Find where the given text appears and provide that cell's center as (x, y) coordinate. 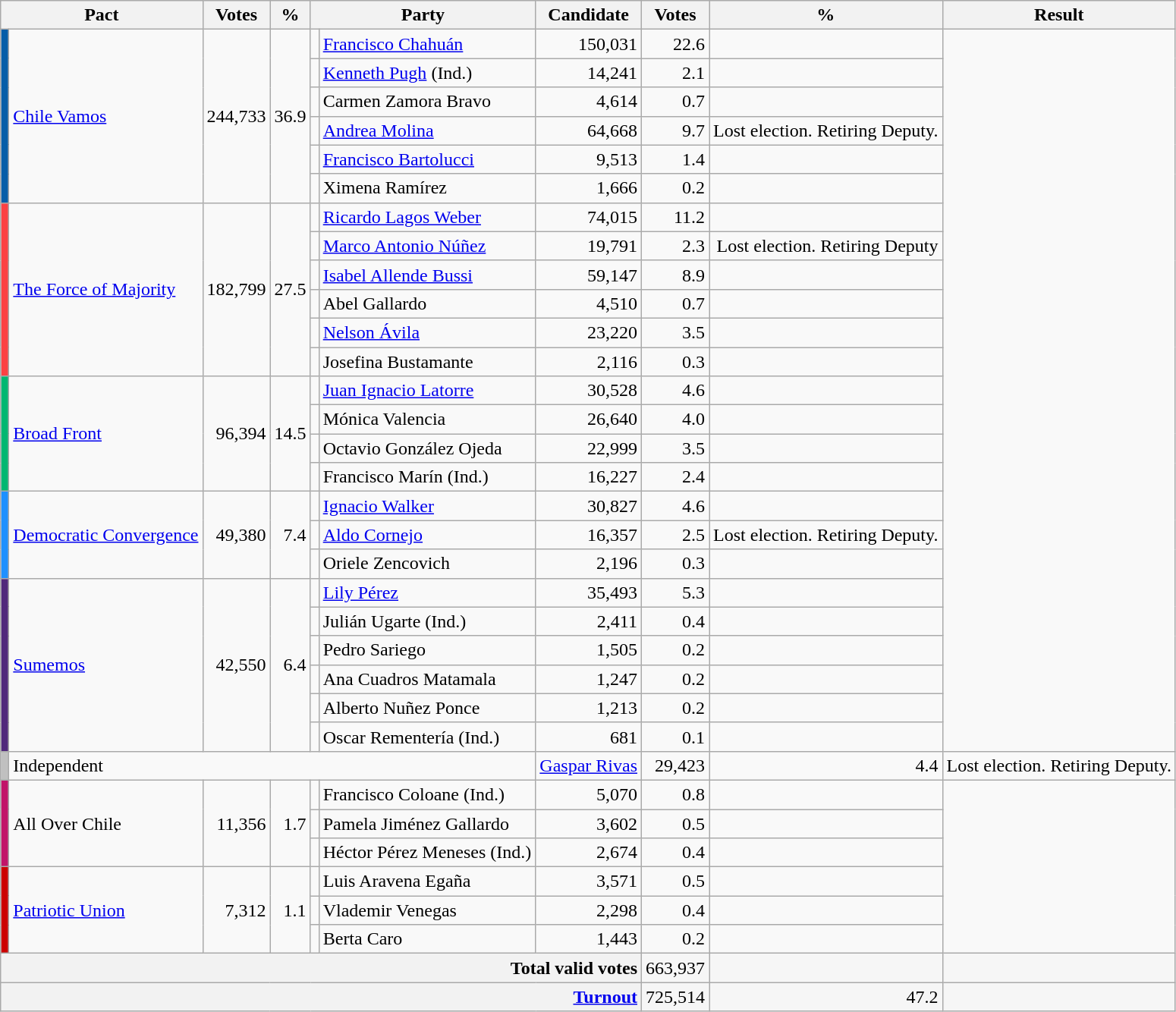
4.4 (825, 765)
49,380 (237, 535)
27.5 (290, 289)
Oscar Rementería (Ind.) (427, 737)
Candidate (589, 15)
64,668 (589, 130)
7,312 (237, 910)
Lost election. Retiring Deputy (825, 246)
Isabel Allende Bussi (427, 275)
Juan Ignacio Latorre (427, 391)
Total valid votes (322, 968)
Pact (102, 15)
Aldo Cornejo (427, 535)
Héctor Pérez Meneses (Ind.) (427, 853)
36.9 (290, 116)
Julián Ugarte (Ind.) (427, 621)
1,505 (589, 650)
2,116 (589, 362)
1,443 (589, 939)
14.5 (290, 434)
74,015 (589, 217)
Francisco Marín (Ind.) (427, 477)
1,213 (589, 708)
11.2 (675, 217)
96,394 (237, 434)
1.4 (675, 159)
59,147 (589, 275)
30,528 (589, 391)
47.2 (825, 997)
725,514 (675, 997)
19,791 (589, 246)
1.7 (290, 823)
Francisco Coloane (Ind.) (427, 794)
Alberto Nuñez Ponce (427, 708)
Pamela Jiménez Gallardo (427, 823)
1,247 (589, 679)
9,513 (589, 159)
Francisco Bartolucci (427, 159)
16,227 (589, 477)
1.1 (290, 910)
Luis Aravena Egaña (427, 882)
Abel Gallardo (427, 303)
Josefina Bustamante (427, 362)
663,937 (675, 968)
Oriele Zencovich (427, 564)
Party (423, 15)
3,571 (589, 882)
All Over Chile (106, 823)
Carmen Zamora Bravo (427, 102)
Chile Vamos (106, 116)
Marco Antonio Núñez (427, 246)
2,411 (589, 621)
244,733 (237, 116)
182,799 (237, 289)
14,241 (589, 73)
22.6 (675, 44)
Berta Caro (427, 939)
2.3 (675, 246)
2,196 (589, 564)
1,666 (589, 188)
Lily Pérez (427, 592)
42,550 (237, 665)
Francisco Chahuán (427, 44)
4,614 (589, 102)
The Force of Majority (106, 289)
5,070 (589, 794)
4,510 (589, 303)
5.3 (675, 592)
Democratic Convergence (106, 535)
Ricardo Lagos Weber (427, 217)
Mónica Valencia (427, 420)
Andrea Molina (427, 130)
2,298 (589, 910)
Nelson Ávila (427, 332)
Gaspar Rivas (589, 765)
30,827 (589, 506)
Pedro Sariego (427, 650)
8.9 (675, 275)
Broad Front (106, 434)
681 (589, 737)
Ignacio Walker (427, 506)
Vlademir Venegas (427, 910)
16,357 (589, 535)
4.0 (675, 420)
Patriotic Union (106, 910)
11,356 (237, 823)
Ana Cuadros Matamala (427, 679)
29,423 (675, 765)
0.1 (675, 737)
Ximena Ramírez (427, 188)
2.4 (675, 477)
22,999 (589, 448)
9.7 (675, 130)
23,220 (589, 332)
7.4 (290, 535)
2.1 (675, 73)
26,640 (589, 420)
Result (1059, 15)
Independent (272, 765)
150,031 (589, 44)
6.4 (290, 665)
2,674 (589, 853)
Sumemos (106, 665)
Turnout (322, 997)
0.8 (675, 794)
Kenneth Pugh (Ind.) (427, 73)
Octavio González Ojeda (427, 448)
2.5 (675, 535)
3,602 (589, 823)
35,493 (589, 592)
